Provide the [x, y] coordinate of the cell's center where the given text is located.  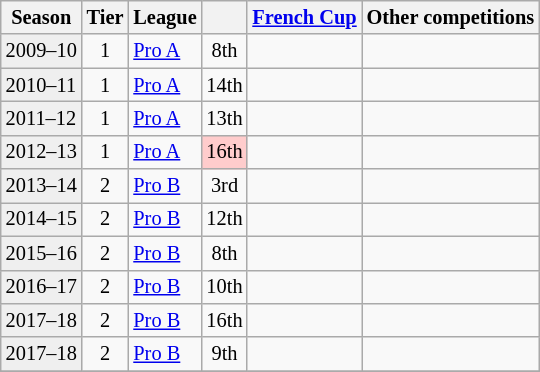
2009–10 [42, 51]
2015–16 [42, 253]
14th [225, 85]
2011–12 [42, 118]
League [164, 17]
Other competitions [450, 17]
2012–13 [42, 152]
2016–17 [42, 287]
2014–15 [42, 219]
French Cup [304, 17]
13th [225, 118]
2010–11 [42, 85]
12th [225, 219]
3rd [225, 186]
10th [225, 287]
2013–14 [42, 186]
Season [42, 17]
Tier [106, 17]
9th [225, 354]
